Capture the cell that displays the provided text and extract its (X, Y) central coordinate. 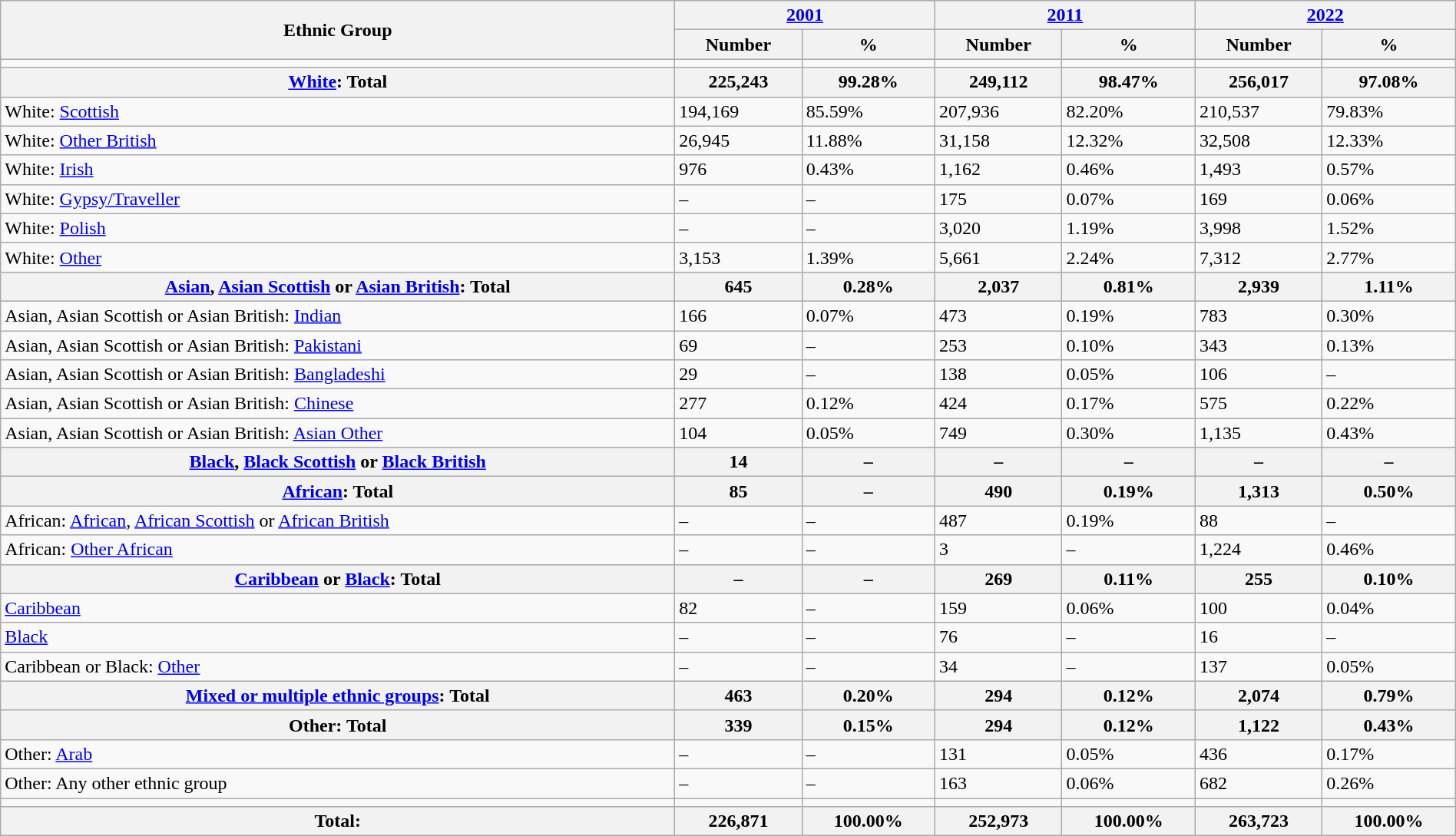
African: Other African (338, 550)
16 (1258, 637)
100 (1258, 608)
0.13% (1388, 345)
277 (739, 404)
210,537 (1258, 111)
645 (739, 286)
0.79% (1388, 696)
African: African, African Scottish or African British (338, 520)
487 (998, 520)
12.32% (1129, 140)
1,162 (998, 170)
490 (998, 491)
1,493 (1258, 170)
0.81% (1129, 286)
White: Irish (338, 170)
White: Total (338, 82)
Mixed or multiple ethnic groups: Total (338, 696)
1,122 (1258, 725)
5,661 (998, 257)
34 (998, 666)
85.59% (868, 111)
2011 (1066, 15)
1,224 (1258, 550)
0.28% (868, 286)
11.88% (868, 140)
138 (998, 375)
White: Polish (338, 228)
194,169 (739, 111)
163 (998, 783)
Asian, Asian Scottish or Asian British: Bangladeshi (338, 375)
2.77% (1388, 257)
1.52% (1388, 228)
226,871 (739, 821)
African: Total (338, 491)
31,158 (998, 140)
463 (739, 696)
3,020 (998, 228)
104 (739, 433)
98.47% (1129, 82)
Other: Arab (338, 754)
339 (739, 725)
2022 (1325, 15)
256,017 (1258, 82)
2001 (805, 15)
Asian, Asian Scottish or Asian British: Total (338, 286)
3 (998, 550)
131 (998, 754)
Caribbean or Black: Other (338, 666)
99.28% (868, 82)
69 (739, 345)
1,313 (1258, 491)
29 (739, 375)
1.19% (1129, 228)
79.83% (1388, 111)
1.11% (1388, 286)
12.33% (1388, 140)
473 (998, 316)
Black, Black Scottish or Black British (338, 462)
976 (739, 170)
0.04% (1388, 608)
Caribbean (338, 608)
Asian, Asian Scottish or Asian British: Indian (338, 316)
1,135 (1258, 433)
166 (739, 316)
575 (1258, 404)
White: Gypsy/Traveller (338, 199)
85 (739, 491)
White: Other (338, 257)
Other: Any other ethnic group (338, 783)
76 (998, 637)
175 (998, 199)
169 (1258, 199)
0.26% (1388, 783)
0.22% (1388, 404)
97.08% (1388, 82)
159 (998, 608)
32,508 (1258, 140)
White: Other British (338, 140)
2,939 (1258, 286)
225,243 (739, 82)
88 (1258, 520)
Asian, Asian Scottish or Asian British: Asian Other (338, 433)
269 (998, 579)
82 (739, 608)
255 (1258, 579)
Ethnic Group (338, 30)
Total: (338, 821)
Asian, Asian Scottish or Asian British: Chinese (338, 404)
2,037 (998, 286)
7,312 (1258, 257)
253 (998, 345)
137 (1258, 666)
82.20% (1129, 111)
436 (1258, 754)
424 (998, 404)
2.24% (1129, 257)
3,153 (739, 257)
682 (1258, 783)
3,998 (1258, 228)
249,112 (998, 82)
Caribbean or Black: Total (338, 579)
1.39% (868, 257)
207,936 (998, 111)
14 (739, 462)
263,723 (1258, 821)
Black (338, 637)
106 (1258, 375)
Other: Total (338, 725)
749 (998, 433)
0.20% (868, 696)
252,973 (998, 821)
Asian, Asian Scottish or Asian British: Pakistani (338, 345)
0.57% (1388, 170)
26,945 (739, 140)
0.50% (1388, 491)
783 (1258, 316)
0.11% (1129, 579)
2,074 (1258, 696)
0.15% (868, 725)
White: Scottish (338, 111)
343 (1258, 345)
